Output the [X, Y] coordinate of the center of the cell containing the given text.  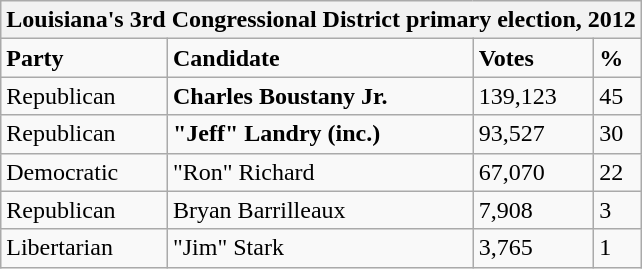
22 [618, 172]
3,765 [534, 248]
Party [84, 58]
7,908 [534, 210]
Bryan Barrilleaux [320, 210]
Libertarian [84, 248]
Democratic [84, 172]
"Jim" Stark [320, 248]
"Ron" Richard [320, 172]
"Jeff" Landry (inc.) [320, 134]
Candidate [320, 58]
67,070 [534, 172]
% [618, 58]
Charles Boustany Jr. [320, 96]
93,527 [534, 134]
3 [618, 210]
Louisiana's 3rd Congressional District primary election, 2012 [322, 20]
Votes [534, 58]
139,123 [534, 96]
1 [618, 248]
30 [618, 134]
45 [618, 96]
